Extract the (X, Y) coordinate from the center of the cell holding the provided text.  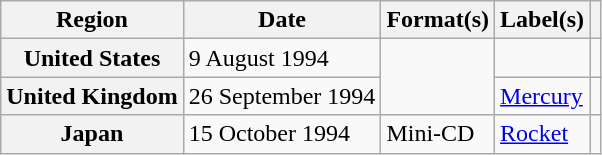
9 August 1994 (282, 58)
Mini-CD (438, 134)
Rocket (542, 134)
26 September 1994 (282, 96)
United States (92, 58)
United Kingdom (92, 96)
Region (92, 20)
Format(s) (438, 20)
15 October 1994 (282, 134)
Mercury (542, 96)
Label(s) (542, 20)
Japan (92, 134)
Date (282, 20)
